Detect which cell encompasses the target text, then output its (x, y) center coordinate. 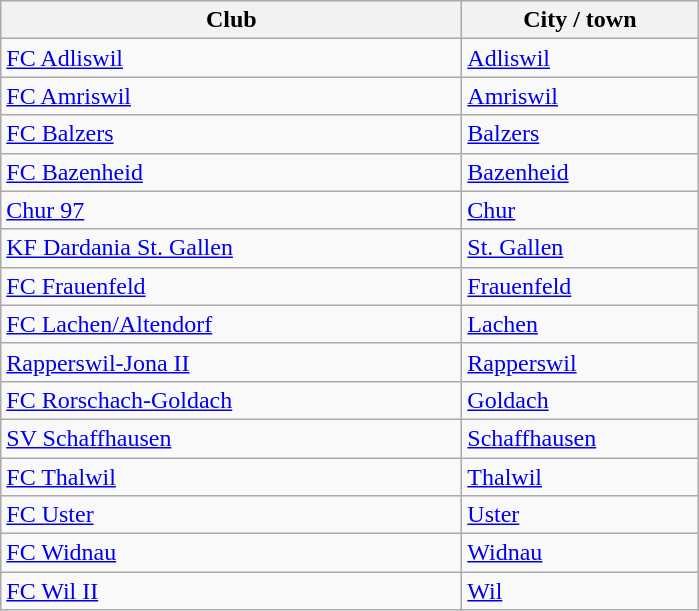
FC Bazenheid (232, 172)
FC Adliswil (232, 58)
Chur 97 (232, 210)
FC Amriswil (232, 96)
FC Uster (232, 515)
FC Balzers (232, 134)
Amriswil (580, 96)
St. Gallen (580, 248)
KF Dardania St. Gallen (232, 248)
Rapperswil (580, 362)
FC Rorschach-Goldach (232, 400)
Rapperswil-Jona II (232, 362)
Widnau (580, 553)
FC Lachen/Altendorf (232, 324)
Chur (580, 210)
Bazenheid (580, 172)
Lachen (580, 324)
Uster (580, 515)
FC Frauenfeld (232, 286)
Schaffhausen (580, 438)
Adliswil (580, 58)
FC Thalwil (232, 477)
FC Wil II (232, 591)
Goldach (580, 400)
Club (232, 20)
Wil (580, 591)
Balzers (580, 134)
SV Schaffhausen (232, 438)
FC Widnau (232, 553)
City / town (580, 20)
Thalwil (580, 477)
Frauenfeld (580, 286)
